Determine the (x, y) coordinate at the center of the cell enclosing the given text.  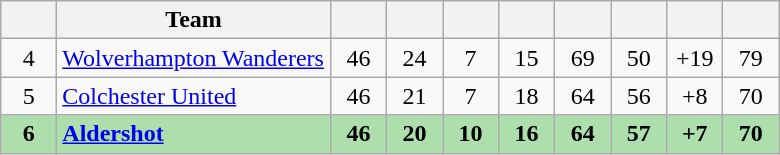
+8 (695, 96)
Colchester United (194, 96)
16 (527, 134)
6 (29, 134)
56 (639, 96)
57 (639, 134)
79 (751, 58)
21 (414, 96)
24 (414, 58)
+7 (695, 134)
50 (639, 58)
15 (527, 58)
4 (29, 58)
20 (414, 134)
Wolverhampton Wanderers (194, 58)
10 (470, 134)
Aldershot (194, 134)
+19 (695, 58)
5 (29, 96)
18 (527, 96)
Team (194, 20)
69 (583, 58)
